Provide the [x, y] coordinate of the cell's center where the given text is located.  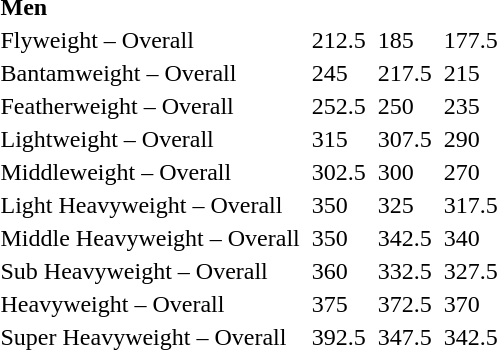
325 [404, 205]
302.5 [338, 172]
342.5 [404, 238]
332.5 [404, 271]
217.5 [404, 73]
360 [338, 271]
315 [338, 139]
250 [404, 106]
252.5 [338, 106]
185 [404, 40]
307.5 [404, 139]
212.5 [338, 40]
375 [338, 304]
245 [338, 73]
372.5 [404, 304]
300 [404, 172]
